Detect which cell encompasses the target text, then output its (x, y) center coordinate. 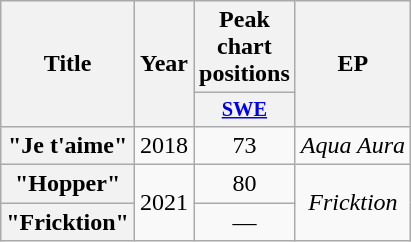
73 (245, 145)
"Hopper" (68, 184)
Peak chart positions (245, 47)
2018 (164, 145)
"Je t'aime" (68, 145)
Title (68, 64)
"Fricktion" (68, 222)
Fricktion (352, 203)
2021 (164, 203)
SWE (245, 110)
Aqua Aura (352, 145)
80 (245, 184)
Year (164, 64)
EP (352, 64)
— (245, 222)
